Output the (X, Y) coordinate of the center of the cell containing the given text.  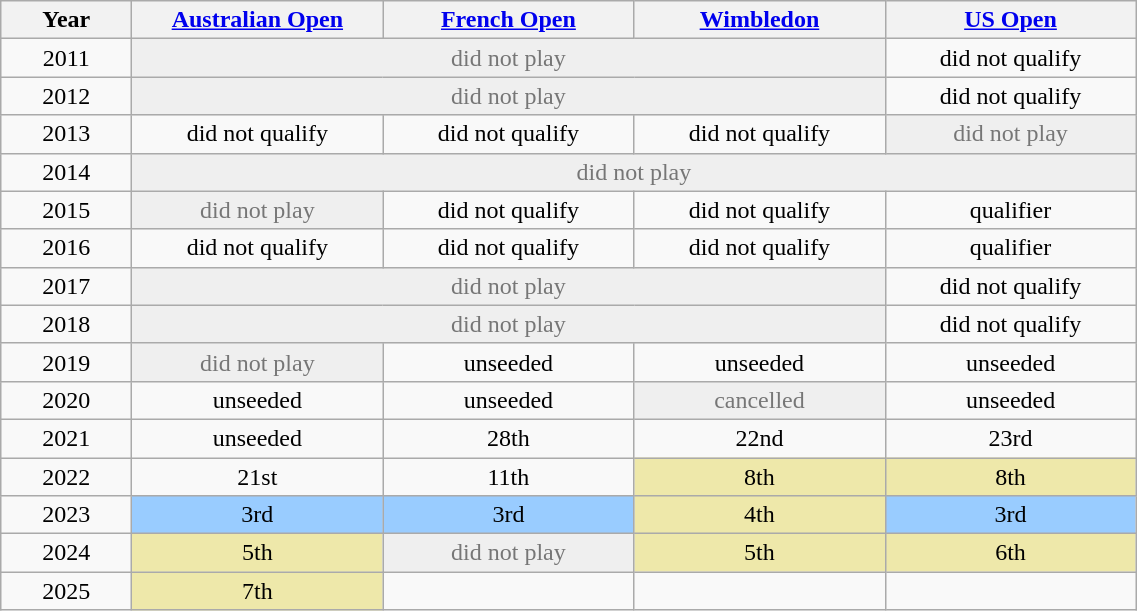
2015 (66, 210)
4th (760, 515)
French Open (508, 20)
23rd (1010, 438)
28th (508, 438)
US Open (1010, 20)
2021 (66, 438)
Australian Open (258, 20)
2024 (66, 553)
cancelled (760, 400)
2012 (66, 96)
2025 (66, 591)
2022 (66, 477)
2016 (66, 248)
2011 (66, 58)
Year (66, 20)
2018 (66, 324)
2023 (66, 515)
Wimbledon (760, 20)
22nd (760, 438)
7th (258, 591)
6th (1010, 553)
2019 (66, 362)
21st (258, 477)
2014 (66, 172)
11th (508, 477)
2017 (66, 286)
2013 (66, 134)
2020 (66, 400)
